Extract the [x, y] coordinate from the center of the cell holding the provided text.  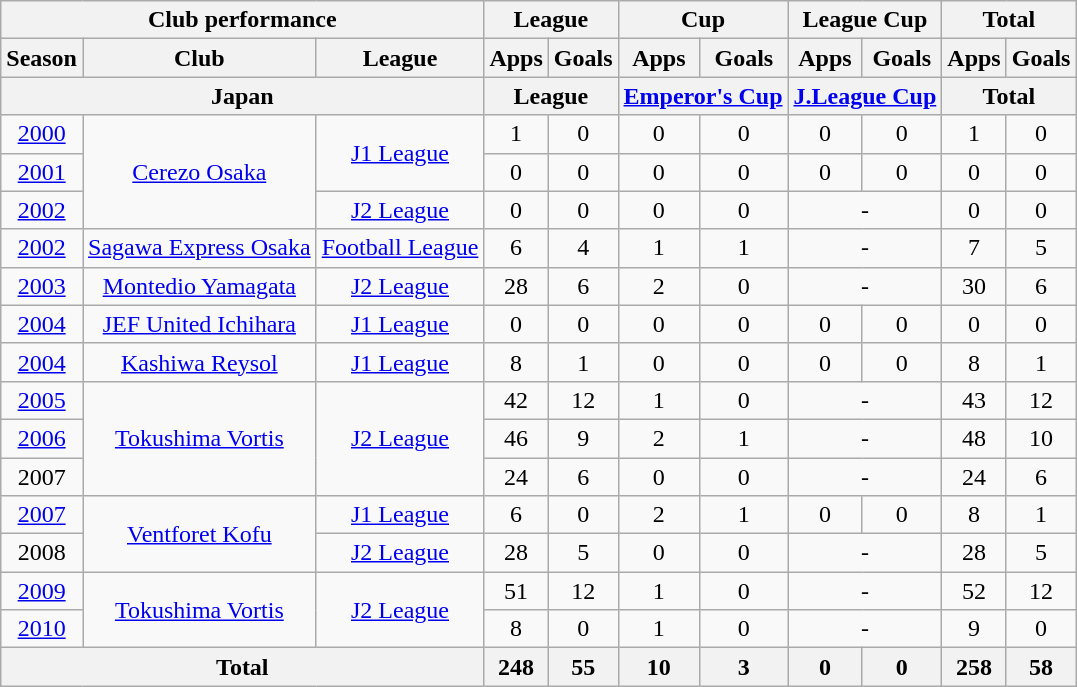
55 [583, 667]
Club performance [242, 20]
Emperor's Cup [703, 96]
48 [974, 438]
42 [516, 400]
58 [1041, 667]
Cerezo Osaka [199, 172]
2005 [42, 400]
Season [42, 58]
46 [516, 438]
Japan [242, 96]
51 [516, 591]
2001 [42, 172]
2009 [42, 591]
Ventforet Kofu [199, 534]
248 [516, 667]
Kashiwa Reysol [199, 362]
4 [583, 248]
Montedio Yamagata [199, 286]
JEF United Ichihara [199, 324]
2003 [42, 286]
Sagawa Express Osaka [199, 248]
258 [974, 667]
2010 [42, 629]
League Cup [865, 20]
7 [974, 248]
3 [744, 667]
Club [199, 58]
43 [974, 400]
Football League [400, 248]
2000 [42, 134]
J.League Cup [865, 96]
30 [974, 286]
2006 [42, 438]
2008 [42, 553]
Cup [703, 20]
52 [974, 591]
